Capture the cell that displays the provided text and extract its (x, y) central coordinate. 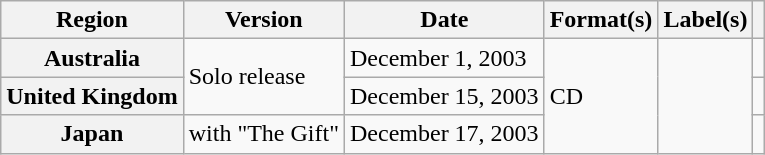
Label(s) (706, 20)
United Kingdom (92, 96)
Date (444, 20)
with "The Gift" (264, 134)
Region (92, 20)
December 1, 2003 (444, 58)
Australia (92, 58)
CD (601, 96)
December 15, 2003 (444, 96)
Format(s) (601, 20)
Japan (92, 134)
December 17, 2003 (444, 134)
Version (264, 20)
Solo release (264, 77)
